Determine the [x, y] coordinate at the center of the cell enclosing the given text.  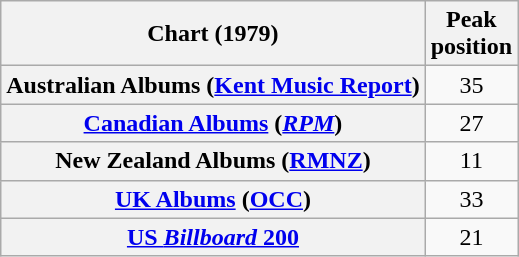
New Zealand Albums (RMNZ) [213, 161]
US Billboard 200 [213, 237]
Chart (1979) [213, 34]
33 [471, 199]
UK Albums (OCC) [213, 199]
Canadian Albums (RPM) [213, 123]
Peakposition [471, 34]
21 [471, 237]
35 [471, 85]
27 [471, 123]
Australian Albums (Kent Music Report) [213, 85]
11 [471, 161]
